Find where the given text appears and provide that cell's center as (X, Y) coordinate. 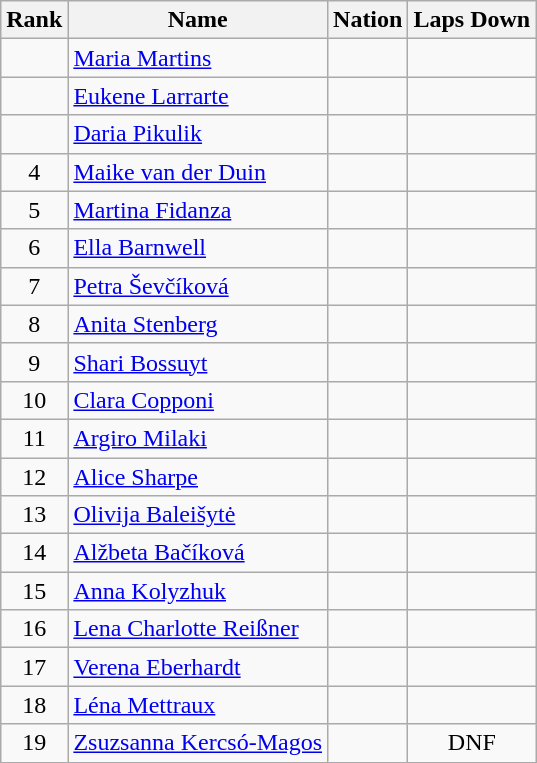
8 (34, 324)
Olivija Baleišytė (198, 515)
Anna Kolyzhuk (198, 591)
Rank (34, 20)
Laps Down (472, 20)
Petra Ševčíková (198, 286)
5 (34, 210)
Argiro Milaki (198, 438)
Nation (368, 20)
Alice Sharpe (198, 477)
11 (34, 438)
Clara Copponi (198, 400)
15 (34, 591)
Verena Eberhardt (198, 667)
Ella Barnwell (198, 248)
10 (34, 400)
12 (34, 477)
Lena Charlotte Reißner (198, 629)
Name (198, 20)
7 (34, 286)
Martina Fidanza (198, 210)
Maria Martins (198, 58)
Alžbeta Bačíková (198, 553)
Daria Pikulik (198, 134)
9 (34, 362)
DNF (472, 743)
Maike van der Duin (198, 172)
16 (34, 629)
18 (34, 705)
19 (34, 743)
17 (34, 667)
Shari Bossuyt (198, 362)
Zsuzsanna Kercsó-Magos (198, 743)
14 (34, 553)
6 (34, 248)
Anita Stenberg (198, 324)
Eukene Larrarte (198, 96)
Léna Mettraux (198, 705)
4 (34, 172)
13 (34, 515)
